Scan for the cell matching the given text and deliver its (X, Y) coordinate at center. 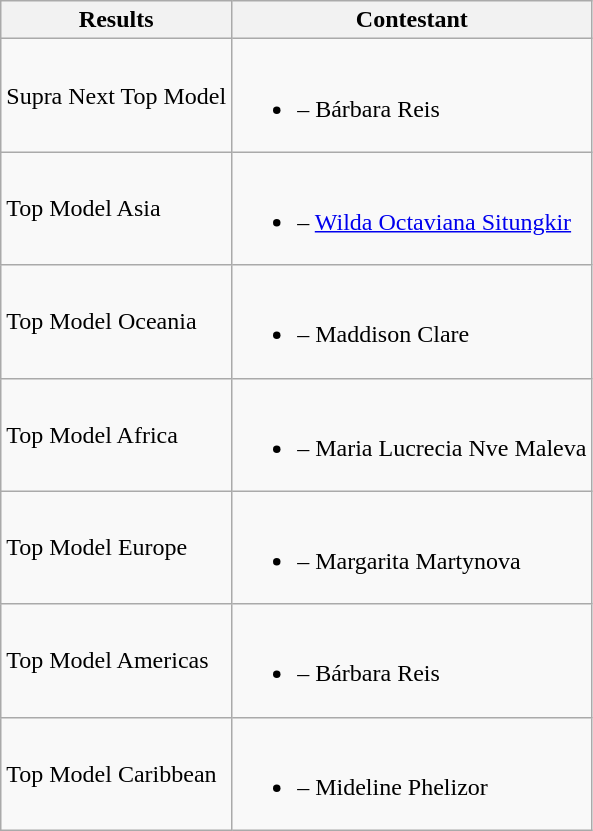
Top Model Asia (116, 208)
– Maddison Clare (412, 322)
– Margarita Martynova (412, 548)
– Maria Lucrecia Nve Maleva (412, 434)
– Mideline Phelizor (412, 774)
Top Model Africa (116, 434)
Results (116, 20)
Supra Next Top Model (116, 96)
Top Model Caribbean (116, 774)
Top Model Americas (116, 660)
Top Model Oceania (116, 322)
Top Model Europe (116, 548)
Contestant (412, 20)
– Wilda Octaviana Situngkir (412, 208)
